Search for the cell housing the specified text and yield its [x, y] center coordinate. 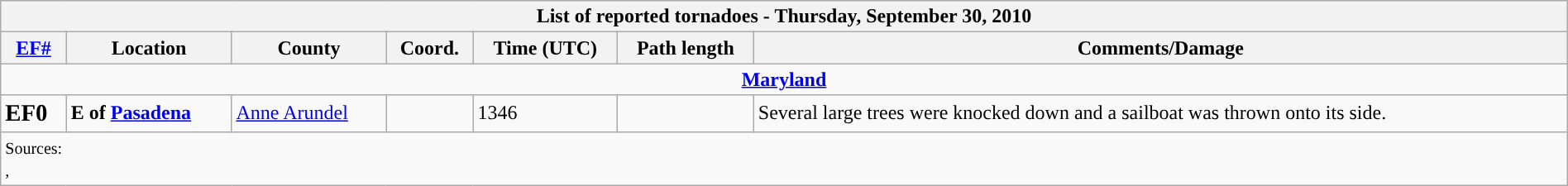
List of reported tornadoes - Thursday, September 30, 2010 [784, 17]
E of Pasadena [149, 113]
Maryland [784, 79]
Time (UTC) [545, 48]
1346 [545, 113]
Path length [686, 48]
Anne Arundel [309, 113]
EF0 [33, 113]
Location [149, 48]
Coord. [430, 48]
EF# [33, 48]
County [309, 48]
Several large trees were knocked down and a sailboat was thrown onto its side. [1160, 113]
Comments/Damage [1160, 48]
Sources:, [784, 159]
